Locate the cell with the specified text and output its (x, y) center coordinate. 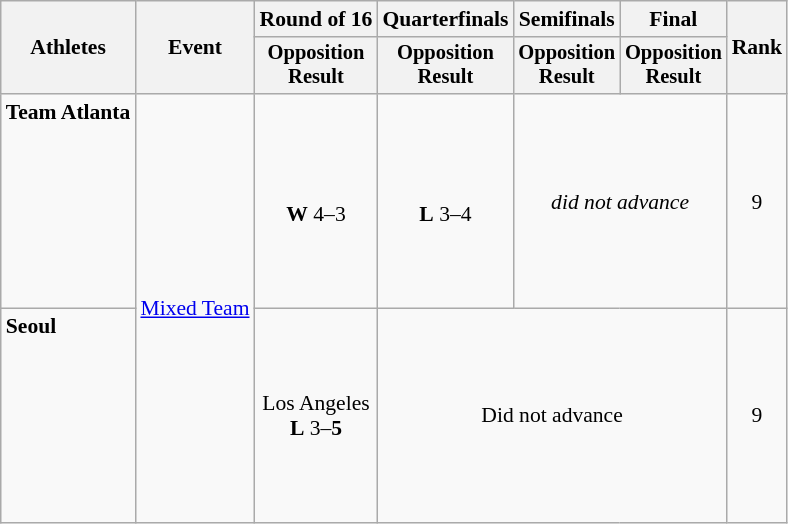
Quarterfinals (445, 19)
Rank (758, 48)
Did not advance (552, 416)
W 4–3 (316, 201)
did not advance (620, 201)
L 3–4 (445, 201)
Final (674, 19)
Event (194, 48)
Round of 16 (316, 19)
Team Atlanta (68, 201)
Semifinals (566, 19)
Athletes (68, 48)
Mixed Team (194, 308)
Los Angeles L 3–5 (316, 416)
Seoul (68, 416)
